Find where the given text appears and provide that cell's center as [x, y] coordinate. 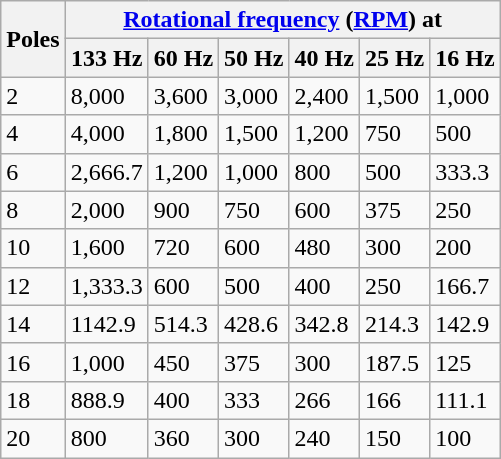
166 [394, 400]
4,000 [106, 134]
6 [33, 172]
342.8 [324, 324]
14 [33, 324]
428.6 [254, 324]
Poles [33, 39]
60 Hz [183, 58]
16 Hz [465, 58]
2,400 [324, 96]
187.5 [394, 362]
2 [33, 96]
166.7 [465, 286]
8 [33, 210]
3,000 [254, 96]
150 [394, 438]
25 Hz [394, 58]
900 [183, 210]
266 [324, 400]
514.3 [183, 324]
142.9 [465, 324]
1,800 [183, 134]
2,000 [106, 210]
2,666.7 [106, 172]
100 [465, 438]
360 [183, 438]
480 [324, 248]
214.3 [394, 324]
1,600 [106, 248]
888.9 [106, 400]
200 [465, 248]
20 [33, 438]
1,333.3 [106, 286]
Rotational frequency (RPM) at [282, 20]
50 Hz [254, 58]
125 [465, 362]
10 [33, 248]
16 [33, 362]
3,600 [183, 96]
333 [254, 400]
720 [183, 248]
8,000 [106, 96]
133 Hz [106, 58]
240 [324, 438]
18 [33, 400]
111.1 [465, 400]
12 [33, 286]
450 [183, 362]
1142.9 [106, 324]
40 Hz [324, 58]
4 [33, 134]
333.3 [465, 172]
